Extract the (X, Y) coordinate from the center of the cell holding the provided text.  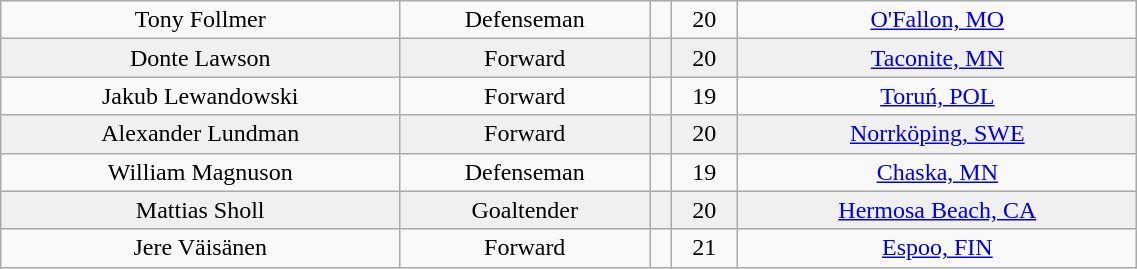
Donte Lawson (200, 58)
Norrköping, SWE (938, 134)
O'Fallon, MO (938, 20)
Taconite, MN (938, 58)
Chaska, MN (938, 172)
Jakub Lewandowski (200, 96)
Espoo, FIN (938, 248)
21 (704, 248)
Toruń, POL (938, 96)
Tony Follmer (200, 20)
William Magnuson (200, 172)
Hermosa Beach, CA (938, 210)
Mattias Sholl (200, 210)
Goaltender (525, 210)
Jere Väisänen (200, 248)
Alexander Lundman (200, 134)
